Provide the [X, Y] coordinate of the cell's center where the given text is located.  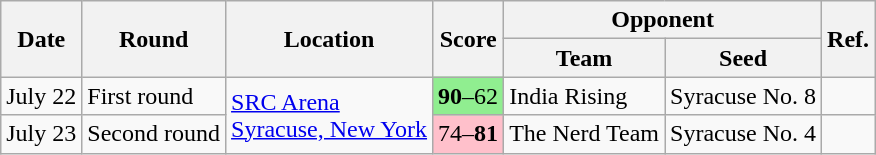
90–62 [468, 96]
Second round [154, 134]
SRC ArenaSyracuse, New York [330, 115]
74–81 [468, 134]
Syracuse No. 4 [744, 134]
Score [468, 39]
Syracuse No. 8 [744, 96]
Round [154, 39]
July 23 [42, 134]
Ref. [848, 39]
The Nerd Team [584, 134]
Location [330, 39]
Opponent [663, 20]
Date [42, 39]
Seed [744, 58]
July 22 [42, 96]
India Rising [584, 96]
Team [584, 58]
First round [154, 96]
